Capture the cell that displays the provided text and extract its [x, y] central coordinate. 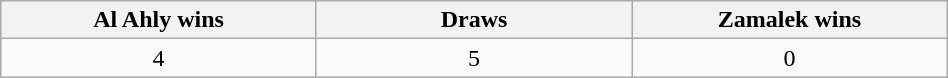
5 [474, 58]
Al Ahly wins [158, 20]
0 [790, 58]
Zamalek wins [790, 20]
4 [158, 58]
Draws [474, 20]
